Output the [x, y] coordinate of the center of the cell containing the given text.  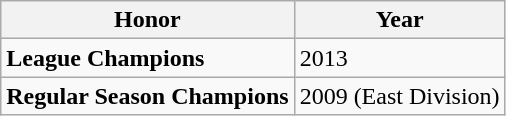
League Champions [148, 58]
Regular Season Champions [148, 96]
Year [400, 20]
Honor [148, 20]
2009 (East Division) [400, 96]
2013 [400, 58]
